Determine the (X, Y) coordinate at the center of the cell enclosing the given text.  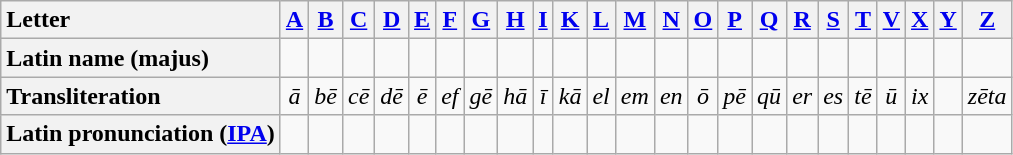
R (802, 20)
ef (450, 96)
B (326, 20)
bē (326, 96)
N (671, 20)
P (735, 20)
Z (987, 20)
E (422, 20)
ā (294, 96)
pē (735, 96)
C (358, 20)
D (392, 20)
Letter (141, 20)
M (634, 20)
ū (891, 96)
ō (703, 96)
I (543, 20)
ī (543, 96)
er (802, 96)
kā (570, 96)
ix (920, 96)
tē (863, 96)
ē (422, 96)
hā (516, 96)
em (634, 96)
Q (770, 20)
H (516, 20)
K (570, 20)
zēta (987, 96)
es (834, 96)
qū (770, 96)
cē (358, 96)
O (703, 20)
dē (392, 96)
X (920, 20)
gē (481, 96)
L (601, 20)
S (834, 20)
el (601, 96)
en (671, 96)
V (891, 20)
Latin name (majus) (141, 58)
A (294, 20)
T (863, 20)
Latin pronunciation (IPA) (141, 134)
F (450, 20)
Transliteration (141, 96)
G (481, 20)
Y (948, 20)
